Provide the (x, y) coordinate of the cell's center where the given text is located.  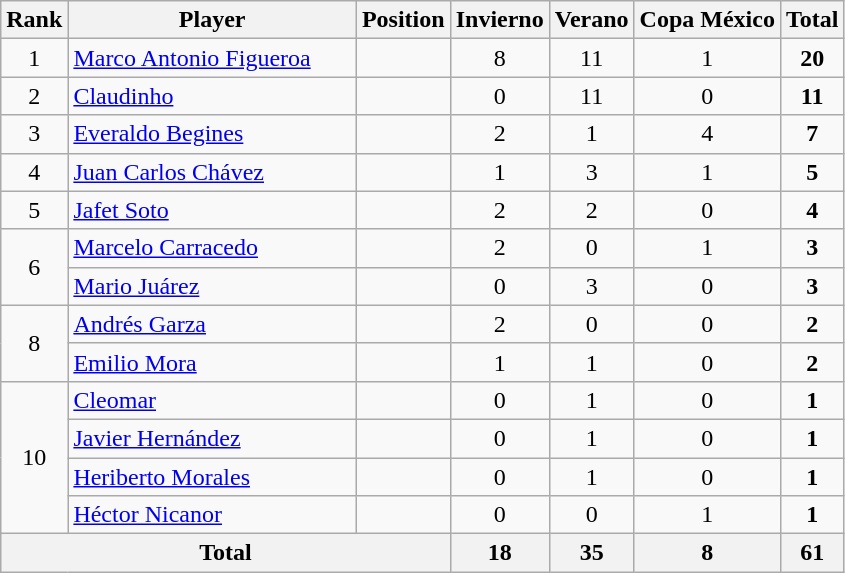
Marco Antonio Figueroa (212, 58)
Cleomar (212, 400)
Marcelo Carracedo (212, 248)
Claudinho (212, 96)
6 (34, 267)
Rank (34, 20)
Copa México (707, 20)
Javier Hernández (212, 438)
35 (592, 553)
7 (812, 134)
Juan Carlos Chávez (212, 172)
Jafet Soto (212, 210)
20 (812, 58)
61 (812, 553)
Invierno (500, 20)
Position (403, 20)
Mario Juárez (212, 286)
Everaldo Begines (212, 134)
Verano (592, 20)
10 (34, 457)
Player (212, 20)
Héctor Nicanor (212, 515)
Andrés Garza (212, 324)
Heriberto Morales (212, 477)
18 (500, 553)
Emilio Mora (212, 362)
